Pinpoint the cell where the given text exists, returning its (X, Y) midpoint coordinate. 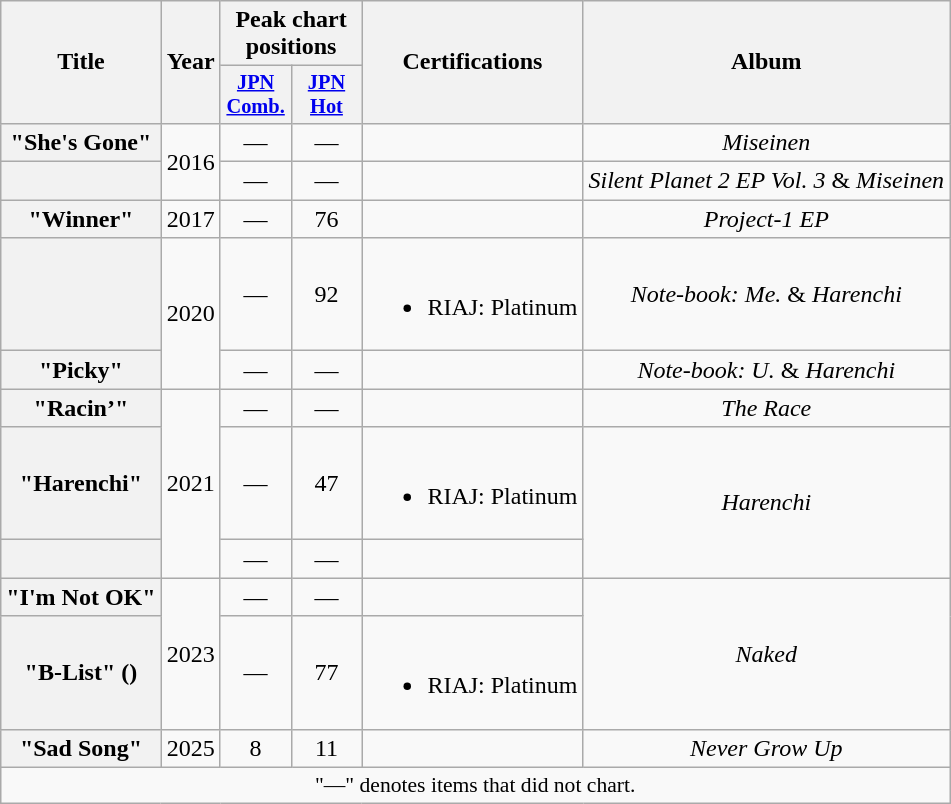
Year (190, 62)
JPNHot (326, 95)
"Picky" (81, 370)
Album (766, 62)
92 (326, 294)
2020 (190, 314)
Certifications (472, 62)
Note-book: U. & Harenchi (766, 370)
Never Grow Up (766, 748)
Naked (766, 654)
"Racin’" (81, 408)
"Harenchi" (81, 484)
Project-1 EP (766, 219)
Silent Planet 2 EP Vol. 3 & Miseinen (766, 181)
Miseinen (766, 142)
"I'm Not OK" (81, 597)
"Winner" (81, 219)
"Sad Song" (81, 748)
2016 (190, 161)
Peak chart positions (291, 34)
JPNComb. (256, 95)
2025 (190, 748)
2017 (190, 219)
77 (326, 672)
2023 (190, 654)
8 (256, 748)
47 (326, 484)
Note-book: Me. & Harenchi (766, 294)
"She's Gone" (81, 142)
"—" denotes items that did not chart. (476, 785)
11 (326, 748)
Title (81, 62)
The Race (766, 408)
2021 (190, 484)
"B-List" () (81, 672)
76 (326, 219)
Harenchi (766, 502)
